Locate the cell with the specified text and output its [X, Y] center coordinate. 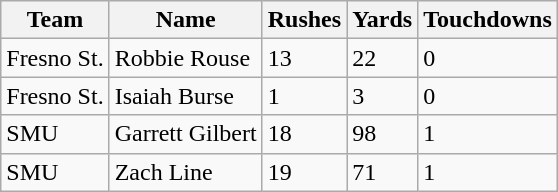
13 [304, 58]
3 [382, 96]
19 [304, 172]
Team [55, 20]
98 [382, 134]
22 [382, 58]
Garrett Gilbert [186, 134]
Yards [382, 20]
Robbie Rouse [186, 58]
Rushes [304, 20]
18 [304, 134]
Zach Line [186, 172]
Isaiah Burse [186, 96]
Touchdowns [488, 20]
Name [186, 20]
71 [382, 172]
